Return the [x, y] coordinate for the center point of the cell that contains the specified text.  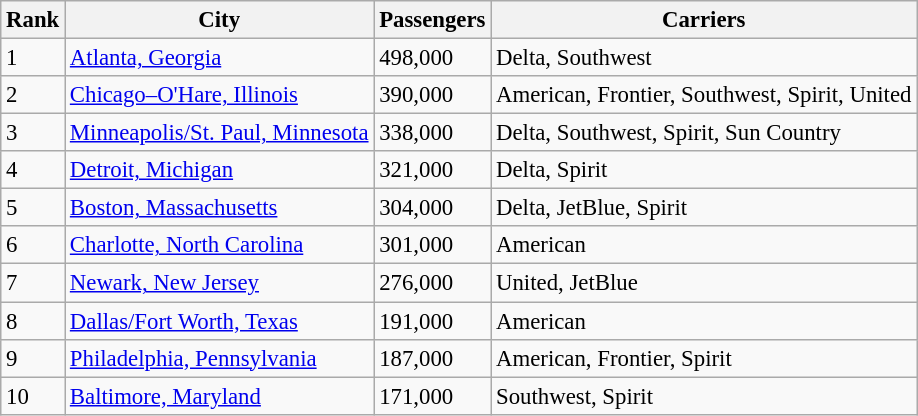
7 [33, 283]
9 [33, 358]
American, Frontier, Southwest, Spirit, United [704, 95]
Atlanta, Georgia [220, 58]
276,000 [432, 283]
Dallas/Fort Worth, Texas [220, 321]
187,000 [432, 358]
321,000 [432, 170]
Philadelphia, Pennsylvania [220, 358]
Newark, New Jersey [220, 283]
498,000 [432, 58]
338,000 [432, 133]
Delta, Southwest [704, 58]
390,000 [432, 95]
Carriers [704, 20]
United, JetBlue [704, 283]
Detroit, Michigan [220, 170]
Delta, Southwest, Spirit, Sun Country [704, 133]
5 [33, 208]
Boston, Massachusetts [220, 208]
Delta, JetBlue, Spirit [704, 208]
191,000 [432, 321]
Baltimore, Maryland [220, 396]
2 [33, 95]
301,000 [432, 245]
City [220, 20]
6 [33, 245]
10 [33, 396]
8 [33, 321]
3 [33, 133]
304,000 [432, 208]
American, Frontier, Spirit [704, 358]
Passengers [432, 20]
Rank [33, 20]
4 [33, 170]
1 [33, 58]
Minneapolis/St. Paul, Minnesota [220, 133]
171,000 [432, 396]
Chicago–O'Hare, Illinois [220, 95]
Charlotte, North Carolina [220, 245]
Delta, Spirit [704, 170]
Southwest, Spirit [704, 396]
